Pinpoint the cell where the given text exists, returning its [X, Y] midpoint coordinate. 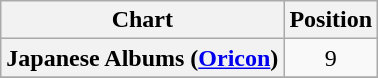
Chart [142, 20]
Position [331, 20]
9 [331, 58]
Japanese Albums (Oricon) [142, 58]
